Capture the cell that displays the provided text and extract its (x, y) central coordinate. 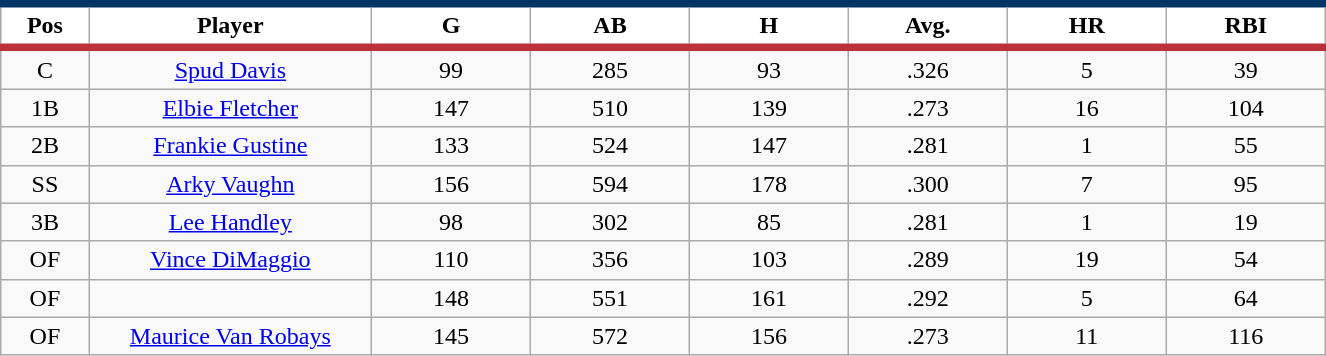
Arky Vaughn (230, 184)
148 (452, 298)
C (45, 68)
RBI (1246, 26)
64 (1246, 298)
Vince DiMaggio (230, 260)
Frankie Gustine (230, 146)
Pos (45, 26)
594 (610, 184)
572 (610, 336)
110 (452, 260)
.292 (928, 298)
54 (1246, 260)
356 (610, 260)
Player (230, 26)
HR (1086, 26)
Lee Handley (230, 222)
178 (768, 184)
3B (45, 222)
116 (1246, 336)
.326 (928, 68)
16 (1086, 108)
145 (452, 336)
99 (452, 68)
139 (768, 108)
39 (1246, 68)
7 (1086, 184)
55 (1246, 146)
SS (45, 184)
98 (452, 222)
H (768, 26)
Elbie Fletcher (230, 108)
103 (768, 260)
133 (452, 146)
Spud Davis (230, 68)
.289 (928, 260)
551 (610, 298)
.300 (928, 184)
104 (1246, 108)
285 (610, 68)
Maurice Van Robays (230, 336)
Avg. (928, 26)
524 (610, 146)
161 (768, 298)
85 (768, 222)
302 (610, 222)
AB (610, 26)
93 (768, 68)
510 (610, 108)
2B (45, 146)
95 (1246, 184)
1B (45, 108)
G (452, 26)
11 (1086, 336)
